From the cell containing the given text, extract its center point as [x, y] coordinate. 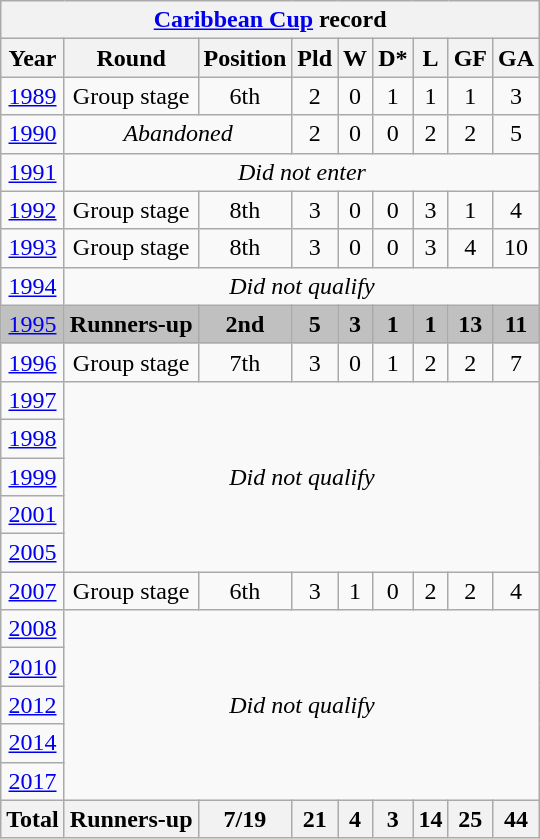
13 [470, 324]
14 [430, 819]
1998 [33, 438]
2008 [33, 629]
Did not enter [302, 172]
7/19 [245, 819]
2001 [33, 515]
7 [516, 362]
Abandoned [178, 134]
1989 [33, 96]
2012 [33, 705]
Pld [315, 58]
44 [516, 819]
Round [131, 58]
1990 [33, 134]
Position [245, 58]
Year [33, 58]
1992 [33, 210]
1994 [33, 286]
W [356, 58]
2nd [245, 324]
Total [33, 819]
1997 [33, 400]
25 [470, 819]
L [430, 58]
10 [516, 248]
21 [315, 819]
2007 [33, 591]
1991 [33, 172]
11 [516, 324]
1995 [33, 324]
2017 [33, 781]
GF [470, 58]
1999 [33, 477]
2005 [33, 553]
2014 [33, 743]
2010 [33, 667]
Caribbean Cup record [270, 20]
1993 [33, 248]
1996 [33, 362]
GA [516, 58]
7th [245, 362]
D* [393, 58]
